For the text-containing cell, return its midpoint in [X, Y] coordinate format. 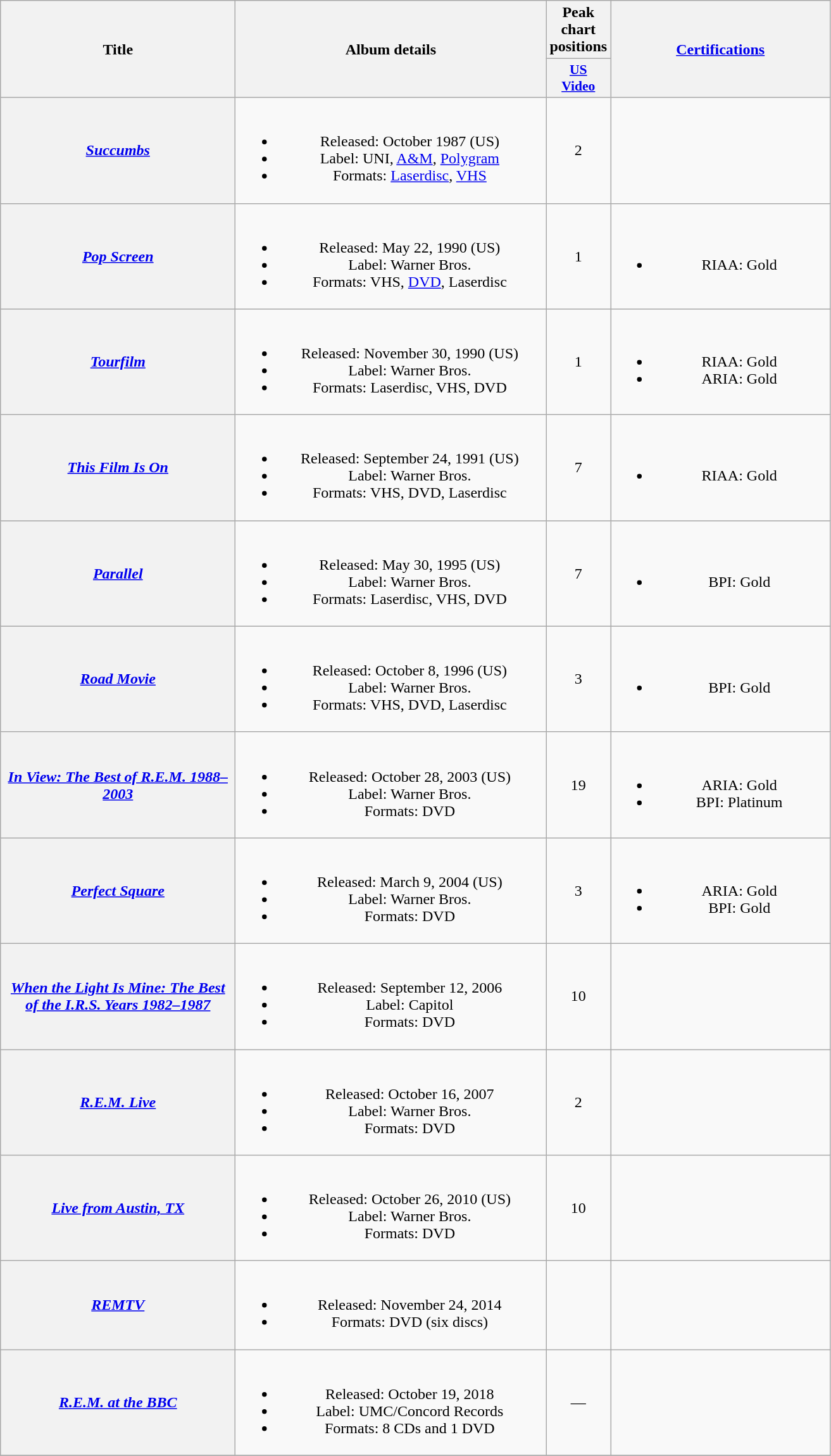
19 [578, 785]
Peak chart positions [578, 30]
Released: October 8, 1996 (US)Label: Warner Bros.Formats: VHS, DVD, Laserdisc [391, 679]
This Film Is On [118, 467]
Tourfilm [118, 362]
R.E.M. at the BBC [118, 1403]
Released: September 12, 2006Label: CapitolFormats: DVD [391, 996]
Pop Screen [118, 256]
ARIA: GoldBPI: Gold [720, 890]
Released: October 1987 (US)Label: UNI, A&M, PolygramFormats: Laserdisc, VHS [391, 151]
USVideo [578, 78]
Road Movie [118, 679]
Released: October 19, 2018Label: UMC/Concord RecordsFormats: 8 CDs and 1 DVD [391, 1403]
— [578, 1403]
Live from Austin, TX [118, 1208]
Released: November 30, 1990 (US)Label: Warner Bros.Formats: Laserdisc, VHS, DVD [391, 362]
RIAA: GoldARIA: Gold [720, 362]
Title [118, 49]
REMTV [118, 1305]
Album details [391, 49]
ARIA: GoldBPI: Platinum [720, 785]
Released: November 24, 2014Formats: DVD (six discs) [391, 1305]
Perfect Square [118, 890]
R.E.M. Live [118, 1103]
Parallel [118, 574]
In View: The Best of R.E.M. 1988–2003 [118, 785]
Released: May 30, 1995 (US)Label: Warner Bros.Formats: Laserdisc, VHS, DVD [391, 574]
Certifications [720, 49]
Released: May 22, 1990 (US)Label: Warner Bros.Formats: VHS, DVD, Laserdisc [391, 256]
Released: September 24, 1991 (US)Label: Warner Bros.Formats: VHS, DVD, Laserdisc [391, 467]
Released: March 9, 2004 (US)Label: Warner Bros.Formats: DVD [391, 890]
Released: October 16, 2007Label: Warner Bros.Formats: DVD [391, 1103]
Released: October 26, 2010 (US)Label: Warner Bros.Formats: DVD [391, 1208]
Released: October 28, 2003 (US)Label: Warner Bros.Formats: DVD [391, 785]
When the Light Is Mine: The Best of the I.R.S. Years 1982–1987 [118, 996]
Succumbs [118, 151]
